Output the [x, y] coordinate of the center of the cell containing the given text.  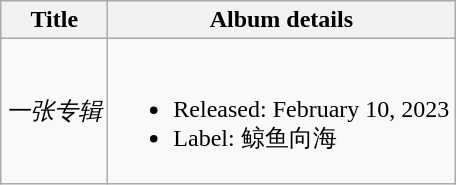
一张专辑 [54, 112]
Album details [282, 20]
Released: February 10, 2023Label: 鲸鱼向海 [282, 112]
Title [54, 20]
